Scan for the cell matching the given text and deliver its (X, Y) coordinate at center. 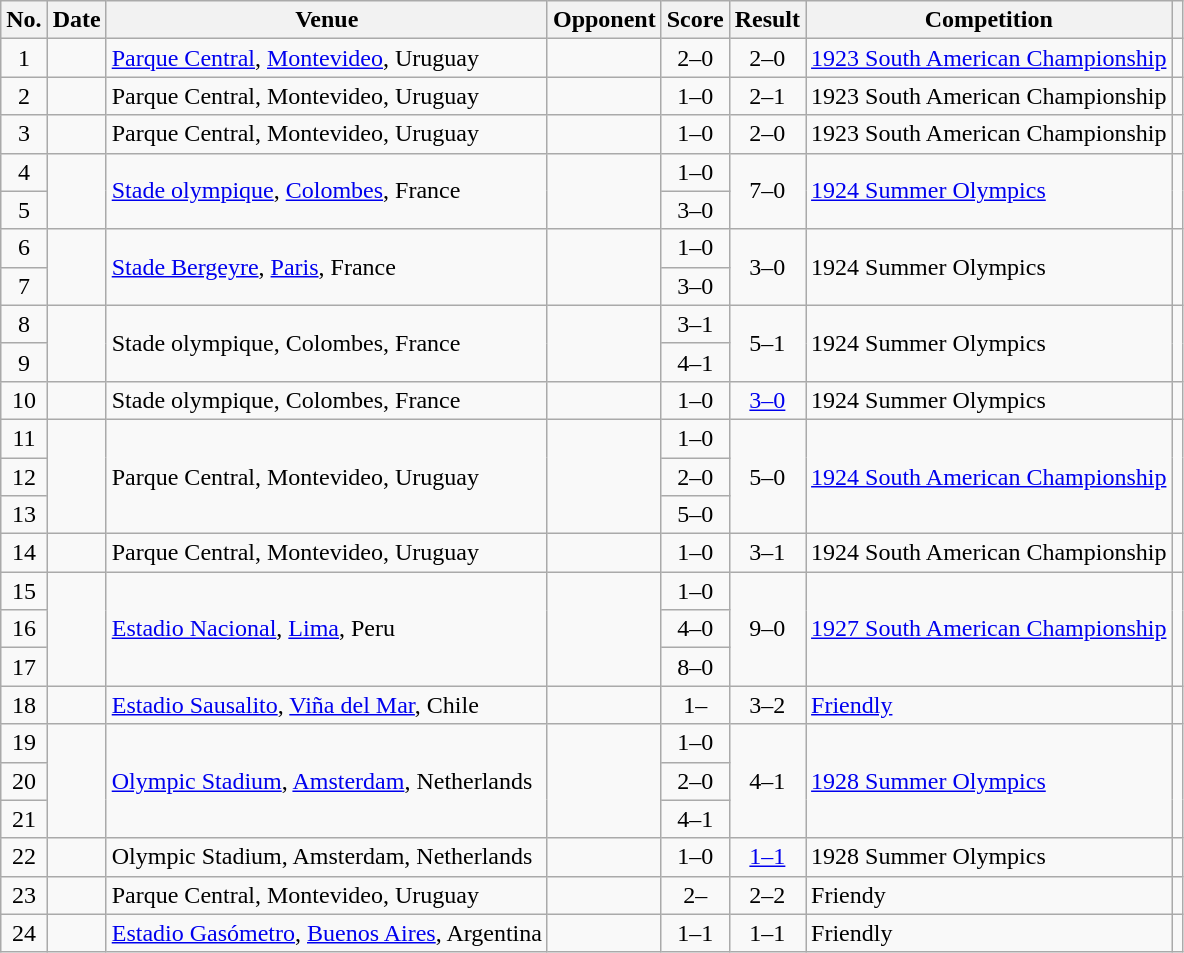
8 (24, 324)
Result (767, 20)
8–0 (695, 667)
Date (76, 20)
9 (24, 362)
3–2 (767, 705)
7 (24, 286)
3 (24, 134)
23 (24, 895)
18 (24, 705)
7–0 (767, 191)
20 (24, 781)
4 (24, 172)
17 (24, 667)
19 (24, 743)
Stade Bergeyre, Paris, France (326, 267)
Estadio Nacional, Lima, Peru (326, 629)
2– (695, 895)
11 (24, 438)
Opponent (604, 20)
No. (24, 20)
2–2 (767, 895)
10 (24, 400)
Estadio Sausalito, Viña del Mar, Chile (326, 705)
15 (24, 591)
4–0 (695, 629)
9–0 (767, 629)
24 (24, 933)
6 (24, 248)
Score (695, 20)
2 (24, 96)
1927 South American Championship (989, 629)
13 (24, 515)
1 (24, 58)
1– (695, 705)
Friendy (989, 895)
22 (24, 857)
12 (24, 477)
2–1 (767, 96)
5–1 (767, 343)
Estadio Gasómetro, Buenos Aires, Argentina (326, 933)
Competition (989, 20)
Venue (326, 20)
14 (24, 553)
16 (24, 629)
21 (24, 819)
5 (24, 210)
